Output the (x, y) coordinate of the center of the cell containing the given text.  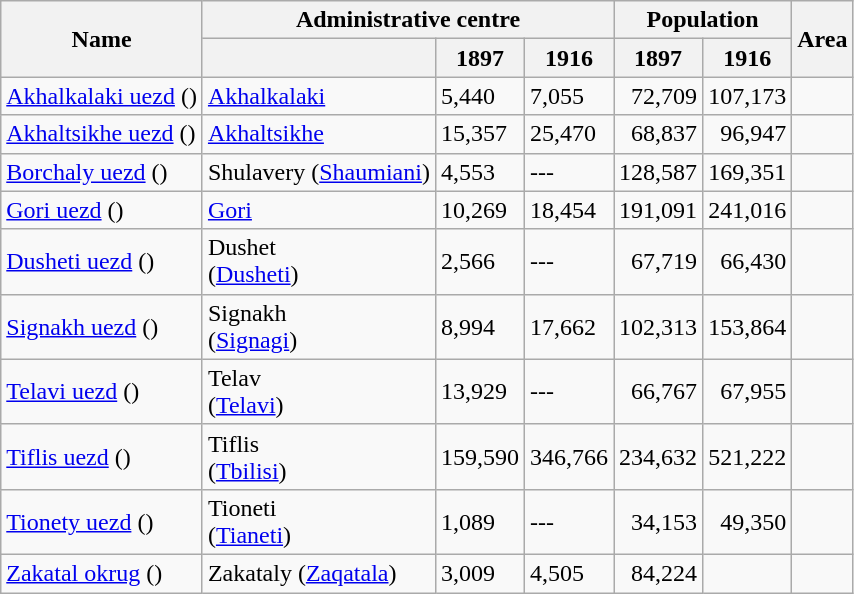
34,153 (658, 522)
Gori (318, 210)
1,089 (480, 522)
Signakh(Signagi) (318, 326)
Shulavery (Shaumiani) (318, 172)
96,947 (748, 134)
169,351 (748, 172)
13,929 (480, 392)
4,505 (568, 573)
10,269 (480, 210)
107,173 (748, 96)
Area (822, 39)
7,055 (568, 96)
72,709 (658, 96)
66,767 (658, 392)
Signakh uezd () (102, 326)
102,313 (658, 326)
159,590 (480, 456)
153,864 (748, 326)
Dusheti uezd () (102, 262)
5,440 (480, 96)
Borchaly uezd () (102, 172)
68,837 (658, 134)
Tiflis uezd () (102, 456)
67,955 (748, 392)
Zakataly (Zaqatala) (318, 573)
8,994 (480, 326)
Tionety uezd () (102, 522)
Population (703, 20)
25,470 (568, 134)
Zakatal okrug () (102, 573)
Tiflis(Tbilisi) (318, 456)
346,766 (568, 456)
66,430 (748, 262)
Akhalkalaki (318, 96)
Name (102, 39)
521,222 (748, 456)
Administrative centre (408, 20)
Telavi uezd () (102, 392)
241,016 (748, 210)
128,587 (658, 172)
Dushet(Dusheti) (318, 262)
84,224 (658, 573)
18,454 (568, 210)
3,009 (480, 573)
17,662 (568, 326)
Telav(Telavi) (318, 392)
67,719 (658, 262)
Akhalkalaki uezd () (102, 96)
15,357 (480, 134)
Akhaltsikhe (318, 134)
191,091 (658, 210)
Akhaltsikhe uezd () (102, 134)
2,566 (480, 262)
4,553 (480, 172)
Gori uezd () (102, 210)
Tioneti(Tianeti) (318, 522)
234,632 (658, 456)
49,350 (748, 522)
